Detect which cell encompasses the target text, then output its [x, y] center coordinate. 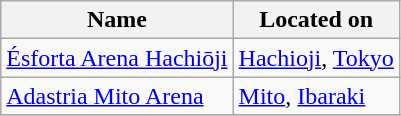
Name [117, 20]
Ésforta Arena Hachiōji [117, 58]
Adastria Mito Arena [117, 96]
Mito, Ibaraki [316, 96]
Hachioji, Tokyo [316, 58]
Located on [316, 20]
